Identify which cell holds the provided text, then report its (x, y) central coordinate. 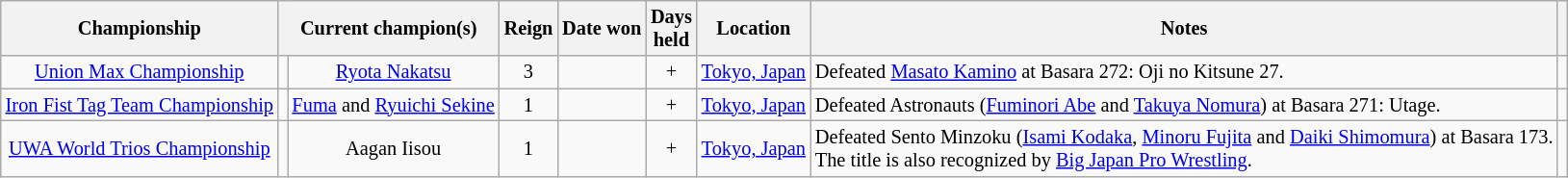
Location (754, 28)
Defeated Masato Kamino at Basara 272: Oji no Kitsune 27. (1184, 72)
UWA World Trios Championship (140, 148)
Ryota Nakatsu (394, 72)
Date won (602, 28)
Aagan Iisou (394, 148)
Championship (140, 28)
Union Max Championship (140, 72)
3 (529, 72)
Defeated Astronauts (Fuminori Abe and Takuya Nomura) at Basara 271: Utage. (1184, 105)
Current champion(s) (389, 28)
Defeated Sento Minzoku (Isami Kodaka, Minoru Fujita and Daiki Shimomura) at Basara 173.The title is also recognized by Big Japan Pro Wrestling. (1184, 148)
Daysheld (672, 28)
Notes (1184, 28)
Fuma and Ryuichi Sekine (394, 105)
Iron Fist Tag Team Championship (140, 105)
Reign (529, 28)
